Search for the cell housing the specified text and yield its (X, Y) center coordinate. 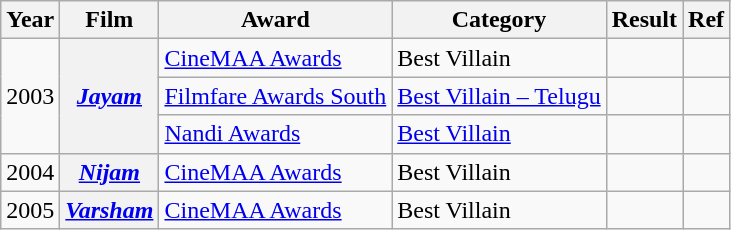
Filmfare Awards South (276, 96)
Ref (706, 20)
Jayam (110, 96)
Varsham (110, 210)
Result (644, 20)
Nijam (110, 172)
2003 (30, 96)
Year (30, 20)
2004 (30, 172)
2005 (30, 210)
Film (110, 20)
Nandi Awards (276, 134)
Award (276, 20)
Best Villain – Telugu (499, 96)
Category (499, 20)
